Find where the given text appears and provide that cell's center as (X, Y) coordinate. 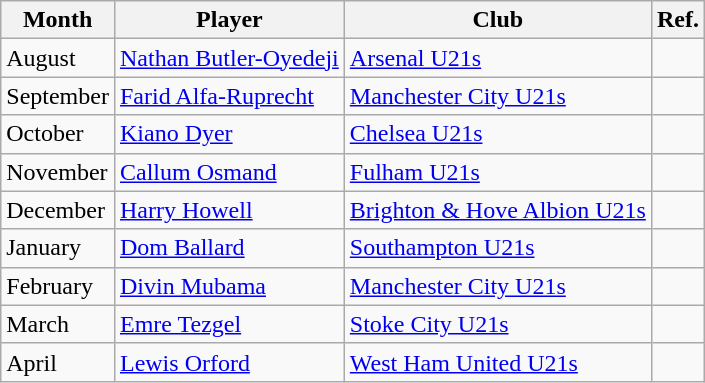
Emre Tezgel (229, 324)
Brighton & Hove Albion U21s (498, 210)
October (58, 134)
Chelsea U21s (498, 134)
Player (229, 20)
August (58, 58)
Stoke City U21s (498, 324)
Harry Howell (229, 210)
Fulham U21s (498, 172)
November (58, 172)
September (58, 96)
Callum Osmand (229, 172)
Lewis Orford (229, 362)
February (58, 286)
Divin Mubama (229, 286)
Club (498, 20)
March (58, 324)
Arsenal U21s (498, 58)
Ref. (678, 20)
Month (58, 20)
April (58, 362)
December (58, 210)
Southampton U21s (498, 248)
Nathan Butler-Oyedeji (229, 58)
January (58, 248)
West Ham United U21s (498, 362)
Farid Alfa-Ruprecht (229, 96)
Dom Ballard (229, 248)
Kiano Dyer (229, 134)
